Identify which cell holds the provided text, then report its (x, y) central coordinate. 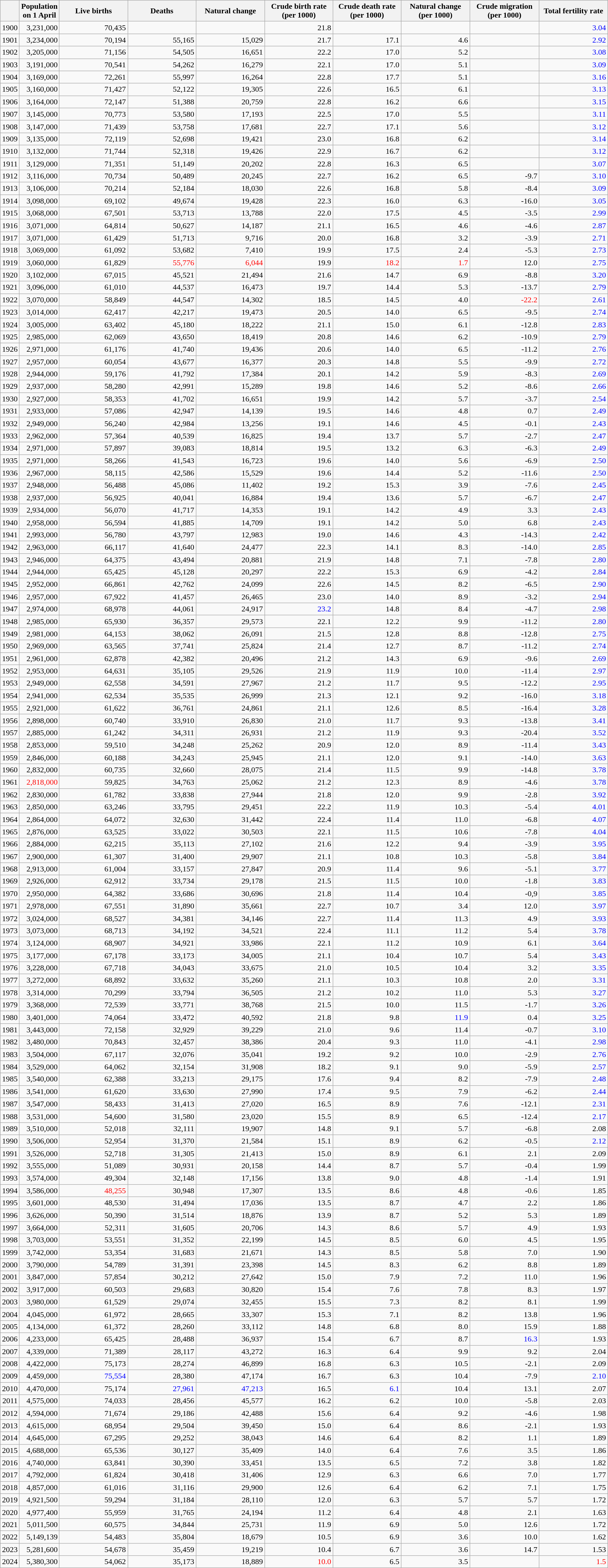
30,212 (162, 1277)
3,510,000 (40, 1129)
1988 (10, 1116)
1950 (10, 646)
-14.8 (504, 770)
16,825 (231, 436)
54,600 (94, 1116)
2,933,000 (40, 411)
Population on 1 April (40, 11)
1915 (10, 213)
3,205,000 (40, 52)
20.1 (299, 374)
3.08 (574, 52)
45,180 (162, 324)
29,178 (231, 881)
61,372 (94, 1326)
35,173 (162, 1562)
2019 (10, 1500)
5,011,500 (40, 1524)
41,702 (162, 399)
3,116,000 (40, 176)
55,959 (94, 1512)
57,086 (94, 411)
1993 (10, 1178)
64,631 (94, 671)
2.66 (574, 386)
28,488 (162, 1339)
5,380,300 (40, 1562)
4.7 (435, 1203)
3,069,000 (40, 250)
45,521 (162, 275)
21,494 (231, 275)
26,465 (231, 597)
17,384 (231, 374)
74,064 (94, 1017)
38,043 (231, 1438)
1911 (10, 163)
3.9 (435, 485)
61,092 (94, 250)
19.7 (299, 287)
67,295 (94, 1438)
1958 (10, 745)
4,594,000 (40, 1413)
1.88 (574, 1326)
3,368,000 (40, 1005)
1986 (10, 1091)
20,706 (231, 1228)
38,386 (231, 1042)
-3.5 (504, 213)
57,364 (94, 436)
2011 (10, 1401)
14,187 (231, 226)
60,740 (94, 720)
60,575 (94, 1524)
1966 (10, 844)
3.13 (574, 89)
3,790,000 (40, 1265)
4,921,500 (40, 1500)
1952 (10, 671)
3.20 (574, 275)
-9.5 (504, 312)
20,759 (231, 102)
2.0 (504, 980)
71,439 (94, 126)
-5.1 (504, 869)
15,529 (231, 473)
2024 (10, 1562)
39,083 (162, 448)
34,311 (162, 733)
4.07 (574, 819)
43,797 (162, 535)
11,402 (231, 485)
19,219 (231, 1549)
44,547 (162, 300)
70,773 (94, 114)
32,457 (162, 1042)
52,318 (162, 151)
62,534 (94, 696)
46,899 (231, 1364)
35,459 (162, 1549)
13.2 (367, 448)
68,527 (94, 918)
70,734 (94, 176)
61,242 (94, 733)
60,503 (94, 1289)
55,776 (162, 263)
40,592 (231, 1017)
1.53 (574, 1549)
2,846,000 (40, 758)
71,389 (94, 1351)
27,990 (231, 1091)
1979 (10, 1005)
2.12 (574, 1141)
1.5 (574, 1562)
3.18 (574, 696)
-4.2 (504, 572)
68,892 (94, 980)
30,820 (231, 1289)
33,112 (231, 1326)
34,763 (162, 782)
32,111 (162, 1129)
29,526 (231, 671)
2,952,000 (40, 584)
70,194 (94, 40)
2005 (10, 1326)
10.6 (435, 832)
11.3 (435, 918)
4,792,000 (40, 1475)
1917 (10, 238)
3,547,000 (40, 1104)
1916 (10, 226)
59,176 (94, 374)
-6.9 (504, 461)
1997 (10, 1228)
52,718 (94, 1154)
49,674 (162, 201)
2.94 (574, 597)
1.75 (574, 1487)
2.48 (574, 1079)
7,410 (231, 250)
67,718 (94, 968)
58,115 (94, 473)
63,565 (94, 646)
1904 (10, 77)
50,627 (162, 226)
72,158 (94, 1030)
1982 (10, 1042)
75,554 (94, 1376)
67,015 (94, 275)
56,925 (94, 498)
29,074 (162, 1302)
4,339,000 (40, 1351)
2.44 (574, 1091)
20,158 (231, 1166)
2.87 (574, 226)
31,406 (231, 1475)
62,878 (94, 659)
31,442 (231, 819)
3,169,000 (40, 77)
33,307 (231, 1314)
3,626,000 (40, 1215)
39,229 (231, 1030)
49,304 (94, 1178)
-10.9 (504, 337)
1996 (10, 1215)
41,885 (162, 522)
21,413 (231, 1154)
27,967 (231, 683)
35,041 (231, 1054)
12.1 (367, 696)
1.62 (574, 1537)
3,847,000 (40, 1277)
1910 (10, 151)
42,984 (162, 424)
2,832,000 (40, 770)
3,191,000 (40, 65)
2.90 (574, 584)
3,014,000 (40, 312)
32,148 (162, 1178)
1.91 (574, 1178)
31,683 (162, 1252)
1.98 (574, 1413)
1906 (10, 102)
-2.7 (504, 436)
1912 (10, 176)
59,510 (94, 745)
65,930 (94, 621)
1903 (10, 65)
2,993,000 (40, 535)
30,390 (162, 1463)
41,717 (162, 510)
37,741 (162, 646)
1973 (10, 931)
53,354 (94, 1252)
66,861 (94, 584)
2,963,000 (40, 547)
42,488 (231, 1413)
3.52 (574, 733)
28,665 (162, 1314)
-13.8 (504, 720)
13.6 (367, 498)
61,004 (94, 869)
65,536 (94, 1450)
59,825 (94, 782)
3,506,000 (40, 1141)
34,043 (162, 968)
72,261 (94, 77)
45,128 (162, 572)
2.2 (504, 1203)
-0,9 (504, 894)
52,122 (162, 89)
27,102 (231, 844)
55,997 (162, 77)
4,422,000 (40, 1364)
25,731 (231, 1524)
2.07 (574, 1389)
20.6 (299, 349)
34,844 (162, 1524)
25,062 (231, 782)
25,262 (231, 745)
30,127 (162, 1450)
52,698 (162, 139)
31,370 (162, 1141)
3,917,000 (40, 1289)
31,116 (162, 1487)
2.57 (574, 1067)
3.27 (574, 993)
2.95 (574, 683)
36,761 (162, 708)
4,645,000 (40, 1438)
53,580 (162, 114)
4,459,000 (40, 1376)
52,184 (162, 189)
20.0 (299, 238)
1932 (10, 424)
Natural change (per 1000) (435, 11)
19,436 (231, 349)
20.3 (299, 362)
8.1 (504, 1302)
3,574,000 (40, 1178)
9.8 (367, 1017)
3,531,000 (40, 1116)
38,768 (231, 1005)
1949 (10, 634)
1900 (10, 28)
1909 (10, 139)
63,841 (94, 1463)
3.25 (574, 1017)
3.05 (574, 201)
45,086 (162, 485)
3,070,000 (40, 300)
2007 (10, 1351)
31,765 (162, 1512)
3.04 (574, 28)
56,070 (94, 510)
31,400 (162, 856)
2,958,000 (40, 522)
8.4 (435, 609)
1924 (10, 324)
71,427 (94, 89)
2.54 (574, 399)
24,861 (231, 708)
3,132,000 (40, 151)
10.2 (367, 993)
17.6 (299, 1079)
1951 (10, 659)
1974 (10, 943)
64,062 (94, 1067)
8.0 (435, 1326)
1984 (10, 1067)
40,539 (162, 436)
35,409 (231, 1450)
45,577 (231, 1401)
63,525 (94, 832)
-6.2 (504, 1091)
29,175 (231, 1079)
40,041 (162, 498)
20,202 (231, 163)
1907 (10, 114)
2002 (10, 1289)
2,974,000 (40, 609)
35,105 (162, 671)
43,650 (162, 337)
53,551 (94, 1240)
26,830 (231, 720)
2.61 (574, 300)
64,153 (94, 634)
19,907 (231, 1129)
19,473 (231, 312)
3,073,000 (40, 931)
61,176 (94, 349)
17,681 (231, 126)
33,986 (231, 943)
3.35 (574, 968)
1936 (10, 473)
Total fertility rate (574, 11)
21.7 (299, 40)
-5.9 (504, 1067)
3,664,000 (40, 1228)
1980 (10, 1017)
33,795 (162, 807)
16,884 (231, 498)
3,231,000 (40, 28)
19,305 (231, 89)
31,413 (162, 1104)
3.15 (574, 102)
31,184 (162, 1500)
58,280 (94, 386)
-3.2 (504, 597)
2010 (10, 1389)
51,713 (162, 238)
35,661 (231, 906)
1963 (10, 807)
34,243 (162, 758)
7.8 (435, 1289)
71,351 (94, 163)
28,110 (231, 1500)
3,526,000 (40, 1154)
2021 (10, 1524)
2003 (10, 1302)
3.64 (574, 943)
22.0 (299, 213)
1929 (10, 386)
13.1 (504, 1389)
61,782 (94, 795)
67,178 (94, 955)
-4.1 (504, 1042)
-22.2 (504, 300)
2,900,000 (40, 856)
42,217 (162, 312)
4,740,000 (40, 1463)
1931 (10, 411)
43,677 (162, 362)
19.0 (299, 535)
16.0 (367, 201)
2012 (10, 1413)
2.4 (435, 250)
48,530 (94, 1203)
53,758 (162, 126)
29,573 (231, 621)
3.3 (504, 510)
3,147,000 (40, 126)
1983 (10, 1054)
2,962,000 (40, 436)
2014 (10, 1438)
1.82 (574, 1463)
47,174 (231, 1376)
2.45 (574, 485)
34,248 (162, 745)
2000 (10, 1265)
3,586,000 (40, 1191)
2004 (10, 1314)
14,139 (231, 411)
2,926,000 (40, 881)
2,864,000 (40, 819)
24,194 (231, 1512)
62,215 (94, 844)
61,429 (94, 238)
-8.4 (504, 189)
60,735 (94, 770)
33,734 (162, 881)
2.84 (574, 572)
1999 (10, 1252)
2.92 (574, 40)
3.63 (574, 758)
4,688,000 (40, 1450)
1960 (10, 770)
1959 (10, 758)
2,948,000 (40, 485)
3,541,000 (40, 1091)
17,307 (231, 1191)
2.83 (574, 324)
5,281,600 (40, 1549)
34,921 (162, 943)
1.7 (435, 263)
43,494 (162, 559)
4,134,000 (40, 1326)
34,381 (162, 918)
68,713 (94, 931)
1.95 (574, 1240)
3.11 (574, 114)
1990 (10, 1141)
26,091 (231, 634)
1953 (10, 683)
24,099 (231, 584)
36,505 (231, 993)
17.7 (367, 77)
1935 (10, 461)
34,192 (162, 931)
33,838 (162, 795)
28,274 (162, 1364)
43,272 (231, 1351)
1941 (10, 535)
56,488 (94, 485)
2018 (10, 1487)
31,391 (162, 1265)
1970 (10, 894)
31,352 (162, 1240)
1977 (10, 980)
18,876 (231, 1215)
3.93 (574, 918)
3.85 (574, 894)
23,398 (231, 1265)
27,020 (231, 1104)
-6.3 (504, 448)
1.63 (574, 1512)
1964 (10, 819)
69,102 (94, 201)
Crude migration (per 1000) (504, 11)
5,149,139 (40, 1537)
3,703,000 (40, 1240)
28,456 (162, 1401)
1989 (10, 1129)
3,145,000 (40, 114)
1945 (10, 584)
12,983 (231, 535)
3.16 (574, 77)
-13.7 (504, 287)
29,252 (162, 1438)
2,876,000 (40, 832)
74,033 (94, 1401)
35,535 (162, 696)
15.6 (299, 1413)
3,228,000 (40, 968)
16,279 (231, 65)
-8.8 (504, 275)
1957 (10, 733)
3.4 (435, 906)
33,771 (162, 1005)
54,262 (162, 65)
19.8 (299, 386)
24,917 (231, 609)
-20.4 (504, 733)
51,388 (162, 102)
-1.4 (504, 1178)
3,234,000 (40, 40)
33,686 (162, 894)
Live births (94, 11)
17,036 (231, 1203)
-1.7 (504, 1005)
3,124,000 (40, 943)
70,299 (94, 993)
-8.3 (504, 374)
25,945 (231, 758)
50,489 (162, 176)
34,591 (162, 683)
-0.5 (504, 1141)
2013 (10, 1426)
3,068,000 (40, 213)
2,950,000 (40, 894)
31,580 (162, 1116)
67,922 (94, 597)
30,696 (231, 894)
30,931 (162, 1166)
-12.1 (504, 1104)
1985 (10, 1079)
27,642 (231, 1277)
52,018 (94, 1129)
-0.4 (504, 1166)
Crude death rate (per 1000) (367, 11)
-2.8 (504, 795)
53,713 (162, 213)
2020 (10, 1512)
32,154 (162, 1067)
1908 (10, 126)
1.97 (574, 1289)
20.4 (299, 1042)
31,305 (162, 1154)
61,972 (94, 1314)
31,605 (162, 1228)
2,853,000 (40, 745)
-0.1 (504, 424)
3,601,000 (40, 1203)
2.08 (574, 1129)
1967 (10, 856)
2,830,000 (40, 795)
1934 (10, 448)
-5.4 (504, 807)
4,857,000 (40, 1487)
41,640 (162, 547)
2,927,000 (40, 399)
-6.5 (504, 584)
3,401,000 (40, 1017)
61,010 (94, 287)
-5.3 (504, 250)
32,076 (162, 1054)
34,146 (231, 918)
2.42 (574, 535)
31,890 (162, 906)
54,062 (94, 1562)
1919 (10, 263)
2,978,000 (40, 906)
71,744 (94, 151)
1913 (10, 189)
20,245 (231, 176)
59,294 (94, 1500)
-12.4 (504, 1116)
16,473 (231, 287)
14.1 (367, 547)
28,260 (162, 1326)
1.1 (504, 1438)
3,135,000 (40, 139)
1987 (10, 1104)
1991 (10, 1154)
2.31 (574, 1104)
1902 (10, 52)
3,742,000 (40, 1252)
1956 (10, 720)
1.90 (574, 1252)
4.3 (435, 535)
60,054 (94, 362)
36,937 (231, 1339)
3.26 (574, 1005)
34,005 (231, 955)
27,961 (162, 1389)
21.3 (299, 696)
3.95 (574, 844)
61,829 (94, 263)
1968 (10, 869)
3.31 (574, 980)
56,780 (94, 535)
15.9 (504, 1326)
Natural change (231, 11)
66,117 (94, 547)
3.97 (574, 906)
3.92 (574, 795)
17,193 (231, 114)
3.14 (574, 139)
19,428 (231, 201)
2008 (10, 1364)
33,910 (162, 720)
7.3 (367, 1302)
67,551 (94, 906)
4,615,000 (40, 1426)
35,804 (162, 1537)
3,980,000 (40, 1302)
1978 (10, 993)
4,977,400 (40, 1512)
58,433 (94, 1104)
28,380 (162, 1376)
1926 (10, 349)
51,149 (162, 163)
58,849 (94, 300)
32,630 (162, 819)
2.03 (574, 1401)
0.4 (504, 1017)
32,455 (231, 1302)
-1.8 (504, 881)
3,160,000 (40, 89)
3,164,000 (40, 102)
14,302 (231, 300)
27,944 (231, 795)
41,740 (162, 349)
33,173 (162, 955)
1905 (10, 89)
26,931 (231, 733)
33,675 (231, 968)
1914 (10, 201)
3,540,000 (40, 1079)
3,098,000 (40, 201)
1930 (10, 399)
28,075 (231, 770)
1937 (10, 485)
18,679 (231, 1537)
29,451 (231, 807)
29,186 (162, 1413)
3,024,000 (40, 918)
3.28 (574, 708)
14,709 (231, 522)
27,847 (231, 869)
33,472 (162, 1017)
2023 (10, 1549)
1923 (10, 312)
28,117 (162, 1351)
3.84 (574, 856)
1992 (10, 1166)
2016 (10, 1463)
5.9 (435, 374)
24,477 (231, 547)
56,240 (94, 424)
42,947 (162, 411)
11.1 (367, 931)
62,069 (94, 337)
3,177,000 (40, 955)
63,246 (94, 807)
3,443,000 (40, 1030)
12.9 (299, 1475)
70,435 (94, 28)
2,850,000 (40, 807)
1943 (10, 559)
1.77 (574, 1475)
-9.9 (504, 362)
13,788 (231, 213)
19,426 (231, 151)
1976 (10, 968)
1955 (10, 708)
15.1 (299, 1141)
3,529,000 (40, 1067)
68,954 (94, 1426)
61,620 (94, 1091)
55,165 (162, 40)
33,451 (231, 1463)
41,792 (162, 374)
64,375 (94, 559)
10.9 (435, 943)
42,382 (162, 659)
53,682 (162, 250)
2.04 (574, 1351)
Crude birth rate (per 1000) (299, 11)
2,969,000 (40, 646)
0.7 (504, 411)
58,266 (94, 461)
1995 (10, 1203)
29,907 (231, 856)
3.8 (504, 1463)
33,157 (162, 869)
30,503 (231, 832)
21,671 (231, 1252)
Deaths (162, 11)
2,818,000 (40, 782)
54,483 (94, 1537)
42,586 (162, 473)
18.5 (299, 300)
63,402 (94, 324)
13.9 (299, 1215)
61,016 (94, 1487)
36,357 (162, 621)
33,630 (162, 1091)
70,214 (94, 189)
1901 (10, 40)
1925 (10, 337)
68,907 (94, 943)
3,480,000 (40, 1042)
3,555,000 (40, 1166)
2.73 (574, 250)
51,089 (94, 1166)
-9.7 (504, 176)
33,632 (162, 980)
2,921,000 (40, 708)
13,256 (231, 424)
1981 (10, 1030)
12.7 (367, 646)
42,991 (162, 386)
-4.7 (504, 609)
4.01 (574, 807)
-8.6 (504, 386)
1939 (10, 510)
67,117 (94, 1054)
2,885,000 (40, 733)
-2.9 (504, 1054)
3,106,000 (40, 189)
1975 (10, 955)
1947 (10, 609)
16,377 (231, 362)
20.8 (299, 337)
54,678 (94, 1549)
70,541 (94, 65)
75,174 (94, 1389)
72,119 (94, 139)
2.72 (574, 362)
2.99 (574, 213)
61,529 (94, 1302)
3,314,000 (40, 993)
17,156 (231, 1178)
-12.2 (504, 683)
67,501 (94, 213)
29,900 (231, 1487)
9,716 (231, 238)
22.9 (299, 151)
4,470,000 (40, 1389)
1965 (10, 832)
2,953,000 (40, 671)
6,044 (231, 263)
3,005,000 (40, 324)
2,967,000 (40, 473)
3,060,000 (40, 263)
15,029 (231, 40)
-3.7 (504, 399)
1961 (10, 782)
2,961,000 (40, 659)
56,594 (94, 522)
68,978 (94, 609)
71,156 (94, 52)
12.3 (367, 782)
62,388 (94, 1079)
20.5 (299, 312)
16,723 (231, 461)
52,311 (94, 1228)
22,199 (231, 1240)
41,543 (162, 461)
72,539 (94, 1005)
44,061 (162, 609)
1922 (10, 300)
2,941,000 (40, 696)
1972 (10, 918)
64,814 (94, 226)
4.0 (435, 300)
1944 (10, 572)
71,674 (94, 1413)
18,814 (231, 448)
17.4 (299, 1091)
31,494 (162, 1203)
58,353 (94, 399)
33,022 (162, 832)
61,622 (94, 708)
20,496 (231, 659)
2.97 (574, 671)
35,113 (162, 844)
3.07 (574, 163)
1994 (10, 1191)
57,897 (94, 448)
2001 (10, 1277)
3.83 (574, 881)
2,946,000 (40, 559)
2,898,000 (40, 720)
2.10 (574, 1376)
39,450 (231, 1426)
62,558 (94, 683)
23,020 (231, 1116)
30,948 (162, 1191)
29,683 (162, 1289)
-16.4 (504, 708)
2,913,000 (40, 869)
61,824 (94, 1475)
2.85 (574, 547)
1940 (10, 522)
1928 (10, 374)
54,505 (162, 52)
62,912 (94, 881)
4,233,000 (40, 1339)
14,353 (231, 510)
47,213 (231, 1389)
31,908 (231, 1067)
2015 (10, 1450)
57,854 (94, 1277)
54,789 (94, 1265)
72,147 (94, 102)
20,297 (231, 572)
-14.3 (504, 535)
61,307 (94, 856)
-0.6 (504, 1191)
3,272,000 (40, 980)
3.77 (574, 869)
32,660 (162, 770)
4.04 (574, 832)
2,934,000 (40, 510)
29,504 (162, 1426)
21,584 (231, 1141)
38,062 (162, 634)
18,889 (231, 1562)
25,824 (231, 646)
26,999 (231, 696)
13.7 (367, 436)
23.2 (299, 609)
-11.6 (504, 473)
1921 (10, 287)
3,102,000 (40, 275)
1948 (10, 621)
2.17 (574, 1116)
1942 (10, 547)
48,255 (94, 1191)
42,762 (162, 584)
32,929 (162, 1030)
64,072 (94, 819)
16,264 (231, 77)
6.0 (435, 1240)
18,030 (231, 189)
-6.7 (504, 498)
1969 (10, 881)
2006 (10, 1339)
30,418 (162, 1475)
64,382 (94, 894)
44,537 (162, 287)
1920 (10, 275)
52,954 (94, 1141)
-0.7 (504, 1030)
22.5 (299, 114)
15,289 (231, 386)
2,884,000 (40, 844)
1918 (10, 250)
-7.6 (504, 485)
3.41 (574, 720)
41,457 (162, 597)
3,129,000 (40, 163)
3,504,000 (40, 1054)
3,096,000 (40, 287)
4,045,000 (40, 1314)
12.8 (367, 634)
1933 (10, 436)
35,260 (231, 980)
1927 (10, 362)
70,843 (94, 1042)
1954 (10, 696)
33,794 (162, 993)
1938 (10, 498)
50,390 (94, 1215)
31,514 (162, 1215)
4,575,000 (40, 1401)
2017 (10, 1475)
1.85 (574, 1191)
20,881 (231, 559)
62,417 (94, 312)
2009 (10, 1376)
2.71 (574, 238)
60,188 (94, 758)
1962 (10, 795)
33,213 (162, 1079)
1998 (10, 1240)
18,419 (231, 337)
-9.6 (504, 659)
1946 (10, 597)
75,173 (94, 1364)
18,222 (231, 324)
2,981,000 (40, 634)
34,521 (231, 931)
1971 (10, 906)
2022 (10, 1537)
19,421 (231, 139)
